Determine the [X, Y] coordinate at the center of the cell enclosing the given text.  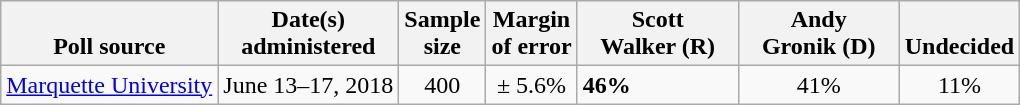
41% [818, 85]
Samplesize [442, 34]
Date(s)administered [308, 34]
46% [658, 85]
Poll source [110, 34]
Undecided [959, 34]
AndyGronik (D) [818, 34]
11% [959, 85]
400 [442, 85]
Marquette University [110, 85]
± 5.6% [532, 85]
ScottWalker (R) [658, 34]
June 13–17, 2018 [308, 85]
Marginof error [532, 34]
